Provide the [x, y] coordinate of the cell's center where the given text is located.  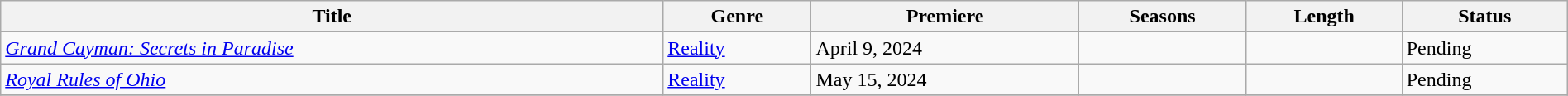
Grand Cayman: Secrets in Paradise [332, 48]
Seasons [1163, 17]
Title [332, 17]
Length [1324, 17]
April 9, 2024 [944, 48]
Status [1484, 17]
Premiere [944, 17]
Royal Rules of Ohio [332, 79]
Genre [738, 17]
May 15, 2024 [944, 79]
